Return the [x, y] coordinate for the center point of the cell that contains the specified text.  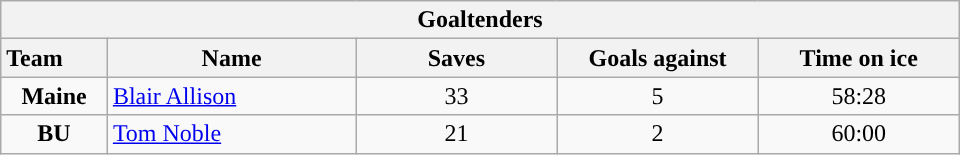
21 [456, 134]
BU [54, 134]
Name [232, 58]
2 [658, 134]
Tom Noble [232, 134]
60:00 [858, 134]
Time on ice [858, 58]
Saves [456, 58]
Maine [54, 96]
33 [456, 96]
Goals against [658, 58]
58:28 [858, 96]
Goaltenders [480, 20]
5 [658, 96]
Blair Allison [232, 96]
Team [54, 58]
